Locate the cell with the specified text and output its [x, y] center coordinate. 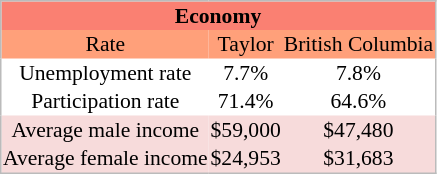
British Columbia [358, 44]
$24,953 [246, 158]
Average female income [105, 158]
Unemployment rate [105, 72]
64.6% [358, 101]
71.4% [246, 101]
$31,683 [358, 158]
Rate [105, 44]
$47,480 [358, 130]
Taylor [246, 44]
$59,000 [246, 130]
7.7% [246, 72]
7.8% [358, 72]
Economy [218, 16]
Participation rate [105, 101]
Average male income [105, 130]
